Capture the cell that displays the provided text and extract its (X, Y) central coordinate. 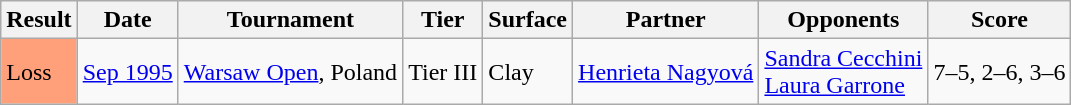
Surface (528, 20)
Sandra Cecchini Laura Garrone (844, 72)
Clay (528, 72)
Score (1000, 20)
Warsaw Open, Poland (290, 72)
Opponents (844, 20)
7–5, 2–6, 3–6 (1000, 72)
Tier (443, 20)
Henrieta Nagyová (666, 72)
Sep 1995 (128, 72)
Partner (666, 20)
Date (128, 20)
Tier III (443, 72)
Result (39, 20)
Tournament (290, 20)
Loss (39, 72)
